Output the (X, Y) coordinate of the center of the cell containing the given text.  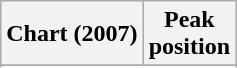
Chart (2007) (72, 34)
Peakposition (189, 34)
